Provide the (x, y) coordinate of the cell's center where the given text is located.  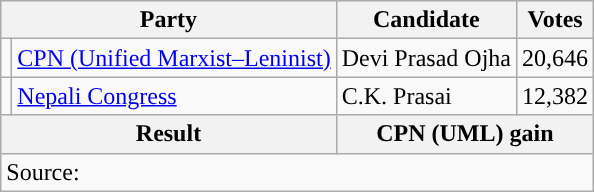
Result (168, 134)
12,382 (556, 96)
Party (168, 20)
Devi Prasad Ojha (426, 58)
Nepali Congress (174, 96)
CPN (UML) gain (464, 134)
Source: (298, 172)
Candidate (426, 20)
CPN (Unified Marxist–Leninist) (174, 58)
C.K. Prasai (426, 96)
Votes (556, 20)
20,646 (556, 58)
